Pinpoint the cell where the given text exists, returning its [X, Y] midpoint coordinate. 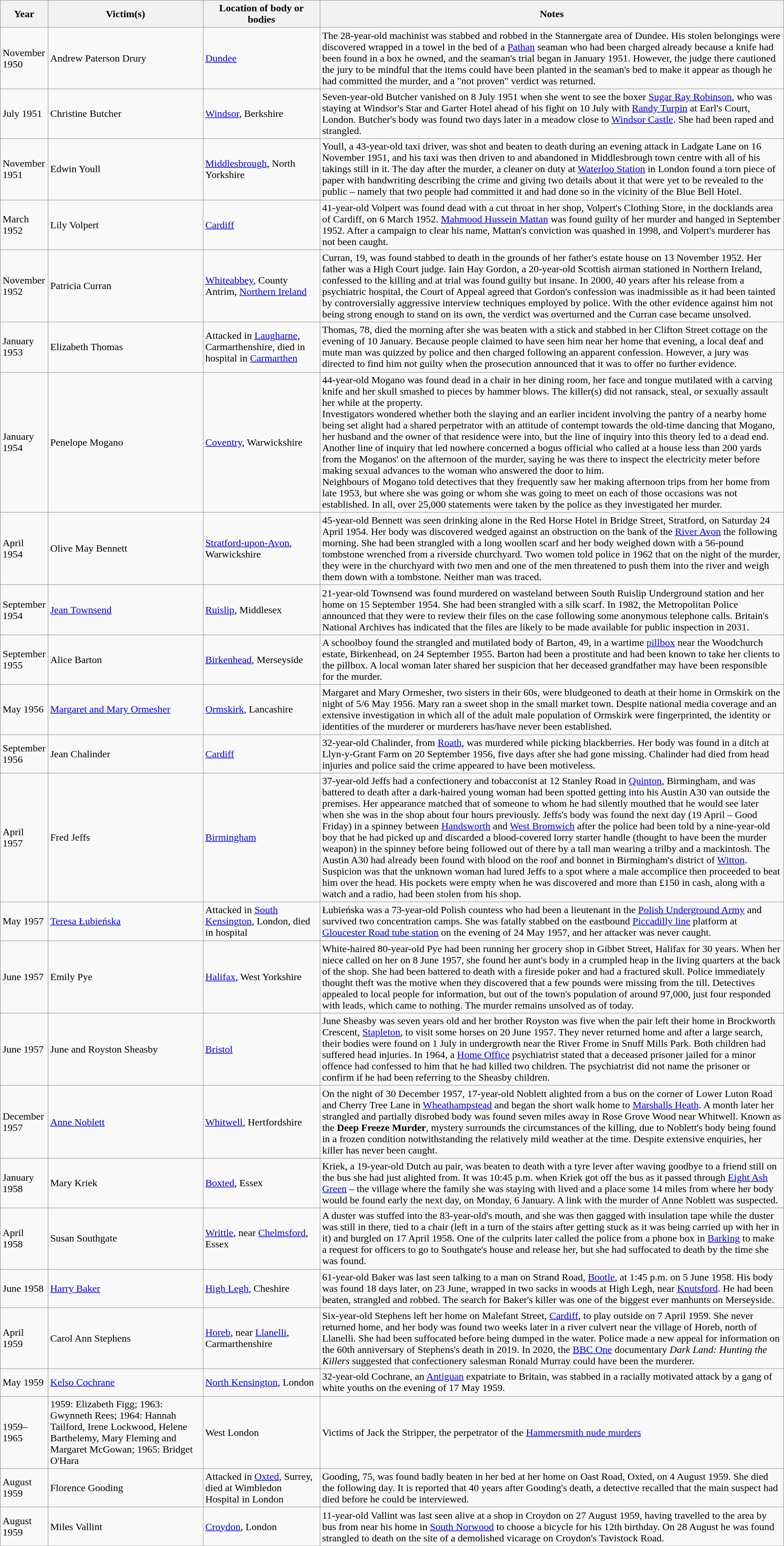
May 1957 [24, 921]
Windsor, Berkshire [261, 114]
January 1953 [24, 347]
Birmingham [261, 838]
May 1956 [24, 710]
Attacked in Laugharne, Carmarthenshire, died in hospital in Carmarthen [261, 347]
Carol Ann Stephens [125, 1338]
Kelso Cochrane [125, 1382]
June 1958 [24, 1288]
Penelope Mogano [125, 442]
Year [24, 14]
West London [261, 1432]
Miles Vallint [125, 1526]
Stratford-upon-Avon, Warwickshire [261, 549]
April 1959 [24, 1338]
May 1959 [24, 1382]
Victim(s) [125, 14]
April 1957 [24, 838]
Coventry, Warwickshire [261, 442]
Teresa Łubieńska [125, 921]
Attacked in Oxted, Surrey, died at Wimbledon Hospital in London [261, 1488]
Birkenhead, Merseyside [261, 659]
Notes [552, 14]
Writtle, near Chelmsford, Essex [261, 1239]
March 1952 [24, 225]
Jean Townsend [125, 610]
Croydon, London [261, 1526]
Patricia Curran [125, 286]
Middlesbrough, North Yorkshire [261, 169]
June and Royston Sheasby [125, 1050]
Dundee [261, 58]
Boxted, Essex [261, 1183]
Jean Chalinder [125, 754]
Edwin Youll [125, 169]
Bristol [261, 1050]
Fred Jeffs [125, 838]
Halifax, West Yorkshire [261, 977]
Whiteabbey, County Antrim, Northern Ireland [261, 286]
North Kensington, London [261, 1382]
Victims of Jack the Stripper, the perpetrator of the Hammersmith nude murders [552, 1432]
Christine Butcher [125, 114]
Mary Kriek [125, 1183]
November 1952 [24, 286]
November 1950 [24, 58]
January 1954 [24, 442]
Ruislip, Middlesex [261, 610]
April 1958 [24, 1239]
Florence Gooding [125, 1488]
Susan Southgate [125, 1239]
September 1956 [24, 754]
Alice Barton [125, 659]
Whitwell, Hertfordshire [261, 1122]
Harry Baker [125, 1288]
November 1951 [24, 169]
Emily Pye [125, 977]
Lily Volpert [125, 225]
Olive May Bennett [125, 549]
Ormskirk, Lancashire [261, 710]
High Legh, Cheshire [261, 1288]
January 1958 [24, 1183]
Andrew Paterson Drury [125, 58]
Attacked in South Kensington, London, died in hospital [261, 921]
1959–1965 [24, 1432]
Anne Noblett [125, 1122]
July 1951 [24, 114]
Horeb, near Llanelli, Carmarthenshire [261, 1338]
September 1954 [24, 610]
April 1954 [24, 549]
Margaret and Mary Ormesher [125, 710]
December 1957 [24, 1122]
September 1955 [24, 659]
Location of body or bodies [261, 14]
Elizabeth Thomas [125, 347]
